Scan for the cell matching the given text and deliver its [x, y] coordinate at center. 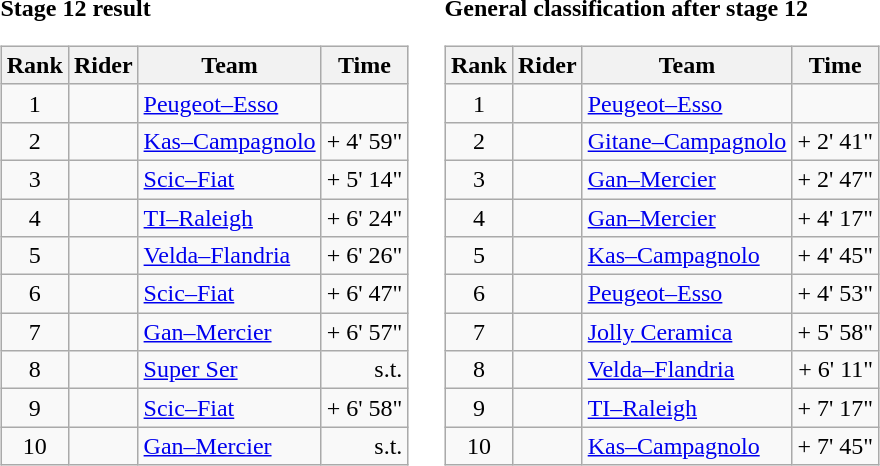
+ 4' 53" [836, 294]
+ 6' 47" [364, 294]
+ 6' 11" [836, 370]
Super Ser [230, 370]
+ 7' 45" [836, 446]
Gitane–Campagnolo [687, 141]
+ 2' 47" [836, 179]
+ 4' 17" [836, 217]
+ 4' 45" [836, 256]
+ 5' 14" [364, 179]
+ 6' 57" [364, 332]
+ 6' 26" [364, 256]
Jolly Ceramica [687, 332]
+ 5' 58" [836, 332]
+ 2' 41" [836, 141]
+ 7' 17" [836, 408]
+ 6' 58" [364, 408]
+ 4' 59" [364, 141]
+ 6' 24" [364, 217]
